Identify which cell holds the provided text, then report its [X, Y] central coordinate. 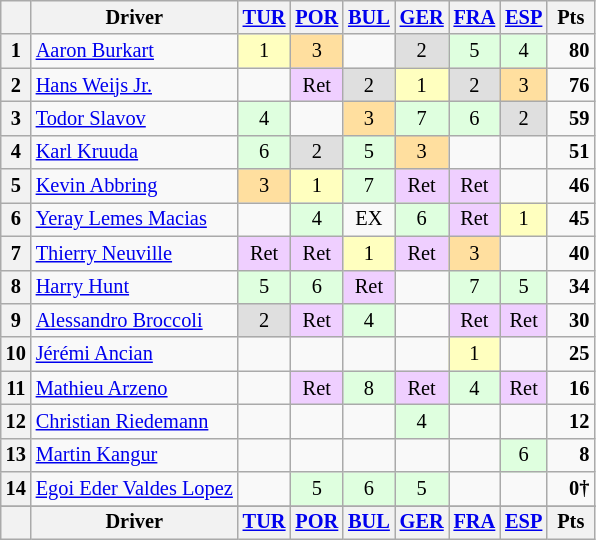
40 [570, 253]
11 [16, 388]
EX [369, 219]
0† [570, 489]
16 [570, 388]
34 [570, 287]
Thierry Neuville [134, 253]
Karl Kruuda [134, 152]
Harry Hunt [134, 287]
Aaron Burkart [134, 51]
Jérémi Ancian [134, 354]
Christian Riedemann [134, 421]
Mathieu Arzeno [134, 388]
Alessandro Broccoli [134, 320]
80 [570, 51]
Kevin Abbring [134, 186]
13 [16, 455]
76 [570, 85]
Martin Kangur [134, 455]
46 [570, 186]
45 [570, 219]
25 [570, 354]
59 [570, 118]
Hans Weijs Jr. [134, 85]
30 [570, 320]
9 [16, 320]
10 [16, 354]
14 [16, 489]
51 [570, 152]
Egoi Eder Valdes Lopez [134, 489]
Yeray Lemes Macias [134, 219]
Todor Slavov [134, 118]
